Return the (x, y) coordinate for the center point of the cell that contains the specified text.  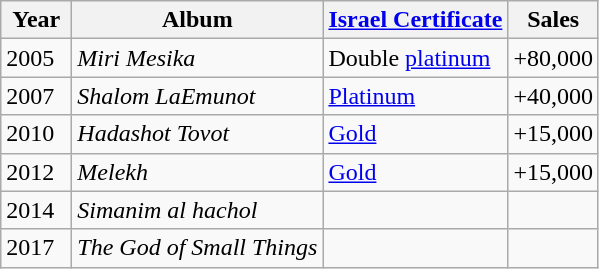
The God of Small Things (198, 248)
Album (198, 20)
Sales (554, 20)
Hadashot Tovot (198, 134)
Miri Mesika (198, 58)
Double platinum (416, 58)
Israel Certificate (416, 20)
Melekh (198, 172)
Simanim al hachol (198, 210)
2007 (36, 96)
2014 (36, 210)
+80,000 (554, 58)
2012 (36, 172)
Year (36, 20)
Platinum (416, 96)
2010 (36, 134)
2005 (36, 58)
Shalom LaEmunot (198, 96)
2017 (36, 248)
+40,000 (554, 96)
